Detect which cell encompasses the target text, then output its [X, Y] center coordinate. 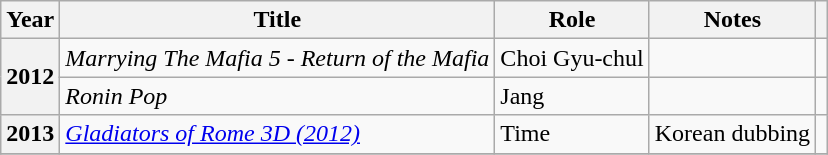
Time [572, 134]
Year [30, 20]
Korean dubbing [732, 134]
Jang [572, 96]
Role [572, 20]
2012 [30, 77]
Choi Gyu-chul [572, 58]
Notes [732, 20]
Ronin Pop [278, 96]
2013 [30, 134]
Gladiators of Rome 3D (2012) [278, 134]
Title [278, 20]
Marrying The Mafia 5 - Return of the Mafia [278, 58]
